Return (X, Y) of the center of cell containing provided text 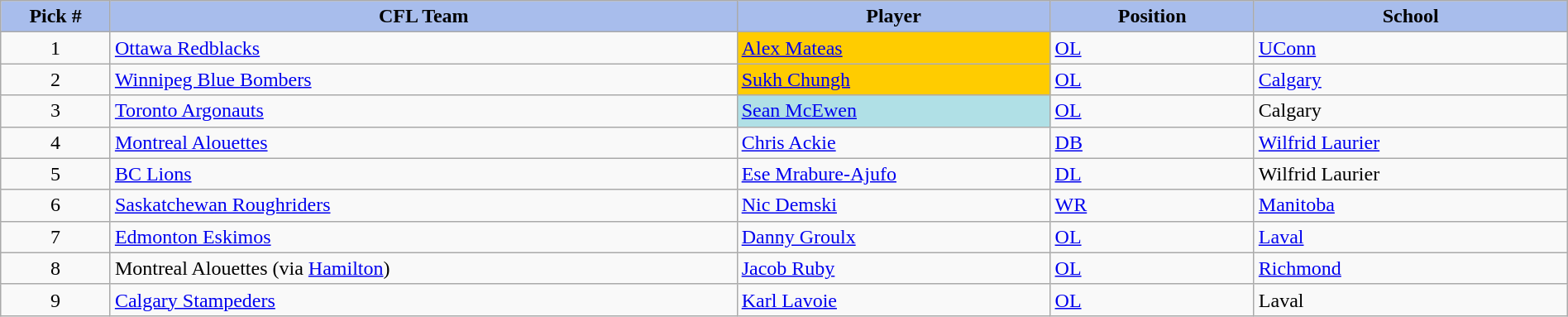
Toronto Argonauts (423, 111)
Saskatchewan Roughriders (423, 205)
Sukh Chungh (893, 79)
Manitoba (1411, 205)
UConn (1411, 48)
Karl Lavoie (893, 300)
WR (1152, 205)
Danny Groulx (893, 237)
3 (56, 111)
Position (1152, 17)
School (1411, 17)
Montreal Alouettes (via Hamilton) (423, 268)
7 (56, 237)
BC Lions (423, 174)
4 (56, 142)
Player (893, 17)
DB (1152, 142)
Ottawa Redblacks (423, 48)
Edmonton Eskimos (423, 237)
6 (56, 205)
Richmond (1411, 268)
Montreal Alouettes (423, 142)
9 (56, 300)
Winnipeg Blue Bombers (423, 79)
Alex Mateas (893, 48)
Ese Mrabure-Ajufo (893, 174)
CFL Team (423, 17)
Nic Demski (893, 205)
1 (56, 48)
2 (56, 79)
Chris Ackie (893, 142)
DL (1152, 174)
8 (56, 268)
Sean McEwen (893, 111)
Jacob Ruby (893, 268)
Pick # (56, 17)
5 (56, 174)
Calgary Stampeders (423, 300)
